Identify which cell holds the provided text, then report its [x, y] central coordinate. 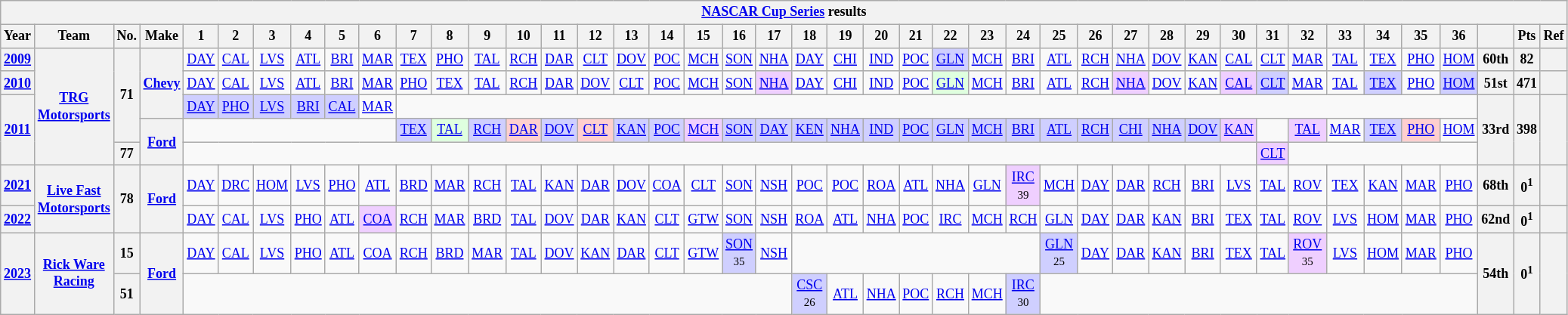
CSC26 [810, 294]
Make [162, 36]
82 [1527, 59]
2010 [18, 83]
22 [951, 36]
17 [774, 36]
32 [1307, 36]
5 [342, 36]
Pts [1527, 36]
20 [881, 36]
Live Fast Motorsports [74, 199]
35 [1421, 36]
34 [1383, 36]
54th [1496, 273]
71 [127, 95]
6 [378, 36]
Chevy [162, 83]
Year [18, 36]
2022 [18, 220]
398 [1527, 130]
51 [127, 294]
3 [272, 36]
471 [1527, 83]
60th [1496, 59]
GLN25 [1059, 253]
33rd [1496, 130]
77 [127, 154]
IRC30 [1023, 294]
18 [810, 36]
51st [1496, 83]
DRC [236, 186]
Team [74, 36]
13 [632, 36]
9 [487, 36]
29 [1203, 36]
Rick Ware Racing [74, 273]
4 [308, 36]
Ref [1554, 36]
28 [1167, 36]
SON35 [739, 253]
ROV35 [1307, 253]
31 [1273, 36]
19 [846, 36]
2011 [18, 130]
26 [1095, 36]
25 [1059, 36]
IRC39 [1023, 186]
8 [450, 36]
16 [739, 36]
10 [524, 36]
14 [666, 36]
24 [1023, 36]
7 [413, 36]
78 [127, 199]
36 [1458, 36]
2009 [18, 59]
12 [595, 36]
62nd [1496, 220]
KEN [810, 130]
33 [1345, 36]
IRC [951, 220]
2021 [18, 186]
21 [916, 36]
30 [1239, 36]
11 [559, 36]
23 [987, 36]
TRG Motorsports [74, 107]
2 [236, 36]
2023 [18, 273]
68th [1496, 186]
NASCAR Cup Series results [784, 12]
27 [1130, 36]
No. [127, 36]
1 [201, 36]
